Return the [x, y] coordinate for the center point of the cell that contains the specified text.  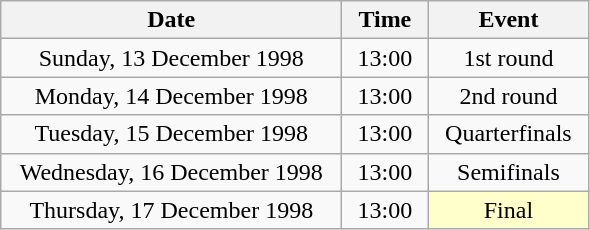
Date [172, 20]
Wednesday, 16 December 1998 [172, 172]
Final [508, 210]
1st round [508, 58]
Semifinals [508, 172]
Thursday, 17 December 1998 [172, 210]
Monday, 14 December 1998 [172, 96]
Tuesday, 15 December 1998 [172, 134]
Quarterfinals [508, 134]
Sunday, 13 December 1998 [172, 58]
2nd round [508, 96]
Event [508, 20]
Time [385, 20]
